Identify which cell holds the provided text, then report its [x, y] central coordinate. 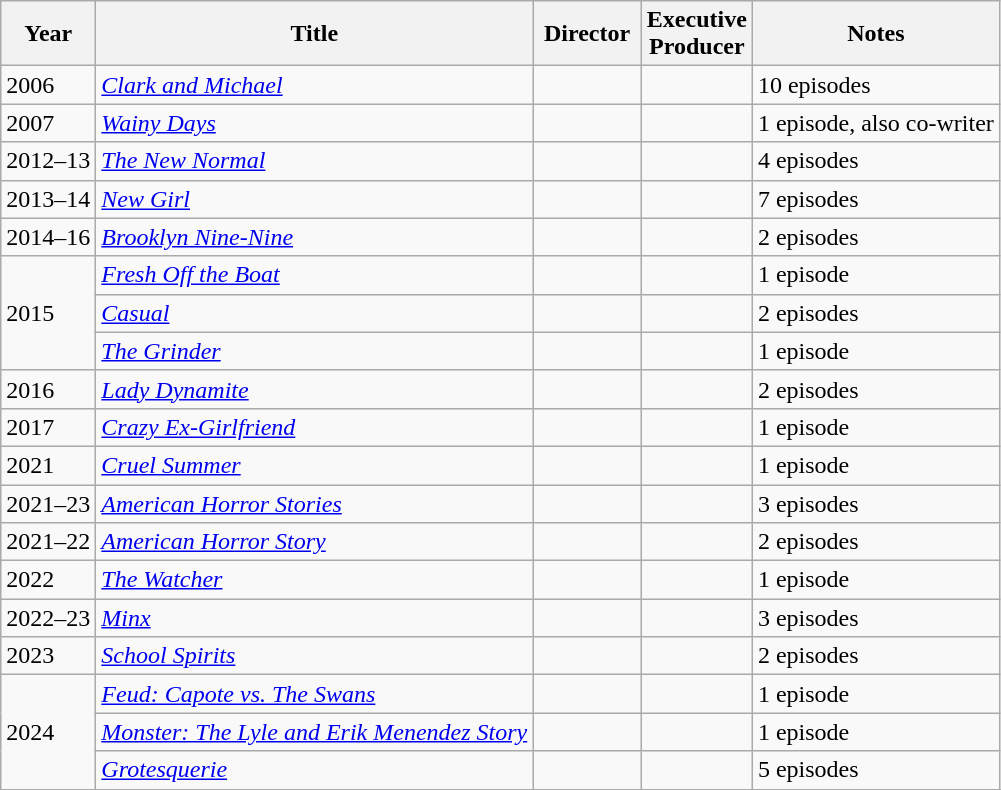
New Girl [314, 199]
Title [314, 34]
Fresh Off the Boat [314, 275]
Casual [314, 313]
5 episodes [876, 770]
Year [48, 34]
2014–16 [48, 237]
Cruel Summer [314, 465]
2021–23 [48, 503]
Notes [876, 34]
Crazy Ex-Girlfriend [314, 427]
Clark and Michael [314, 85]
The Watcher [314, 580]
American Horror Story [314, 542]
4 episodes [876, 161]
2006 [48, 85]
The Grinder [314, 351]
Brooklyn Nine-Nine [314, 237]
Lady Dynamite [314, 389]
2007 [48, 123]
2023 [48, 656]
American Horror Stories [314, 503]
2021–22 [48, 542]
2022–23 [48, 618]
10 episodes [876, 85]
2022 [48, 580]
Feud: Capote vs. The Swans [314, 694]
ExecutiveProducer [696, 34]
2016 [48, 389]
The New Normal [314, 161]
2021 [48, 465]
Director [588, 34]
2024 [48, 732]
Grotesquerie [314, 770]
2012–13 [48, 161]
Monster: The Lyle and Erik Menendez Story [314, 732]
7 episodes [876, 199]
2013–14 [48, 199]
1 episode, also co-writer [876, 123]
Minx [314, 618]
Wainy Days [314, 123]
2017 [48, 427]
School Spirits [314, 656]
2015 [48, 313]
